Return [X, Y] of the center of cell containing provided text 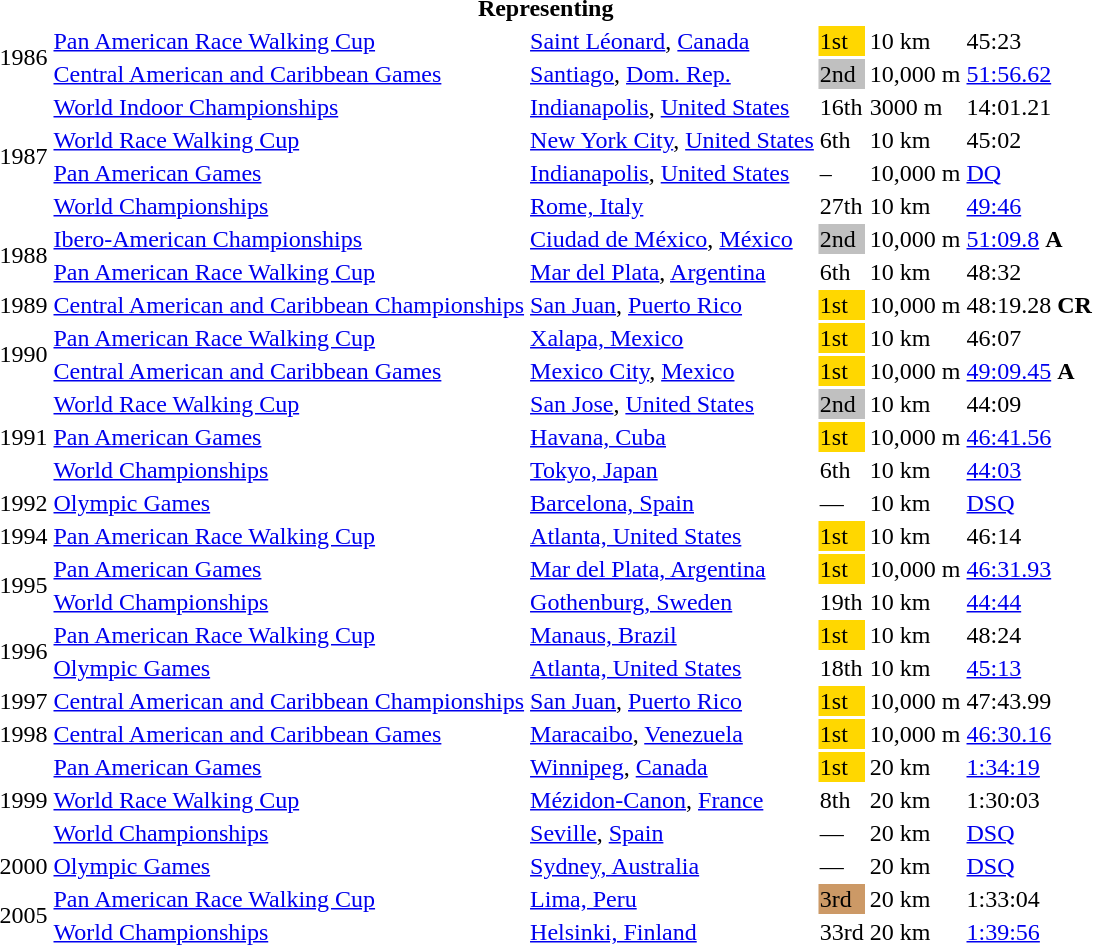
45:23 [1029, 41]
46:14 [1029, 536]
48:32 [1029, 272]
San Jose, United States [672, 404]
Mézidon-Canon, France [672, 800]
44:03 [1029, 470]
48:24 [1029, 635]
Xalapa, Mexico [672, 338]
49:46 [1029, 206]
Seville, Spain [672, 833]
Gothenburg, Sweden [672, 602]
16th [842, 107]
45:13 [1029, 668]
Winnipeg, Canada [672, 767]
46:30.16 [1029, 734]
Barcelona, Spain [672, 503]
8th [842, 800]
Sydney, Australia [672, 866]
3rd [842, 899]
DQ [1029, 173]
Ciudad de México, México [672, 239]
51:09.8 A [1029, 239]
48:19.28 CR [1029, 305]
18th [842, 668]
Lima, Peru [672, 899]
45:02 [1029, 140]
46:07 [1029, 338]
3000 m [915, 107]
1:30:03 [1029, 800]
44:09 [1029, 404]
World Indoor Championships [289, 107]
Tokyo, Japan [672, 470]
1:34:19 [1029, 767]
Ibero-American Championships [289, 239]
Mexico City, Mexico [672, 371]
Havana, Cuba [672, 437]
27th [842, 206]
14:01.21 [1029, 107]
Santiago, Dom. Rep. [672, 74]
New York City, United States [672, 140]
Rome, Italy [672, 206]
– [842, 173]
46:31.93 [1029, 569]
19th [842, 602]
51:56.62 [1029, 74]
44:44 [1029, 602]
47:43.99 [1029, 701]
49:09.45 A [1029, 371]
Manaus, Brazil [672, 635]
Maracaibo, Venezuela [672, 734]
46:41.56 [1029, 437]
1:33:04 [1029, 899]
Saint Léonard, Canada [672, 41]
